Return (x, y) of the center of cell containing provided text 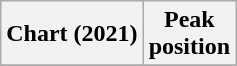
Chart (2021) (72, 34)
Peakposition (189, 34)
